Determine the (X, Y) coordinate at the center of the cell enclosing the given text.  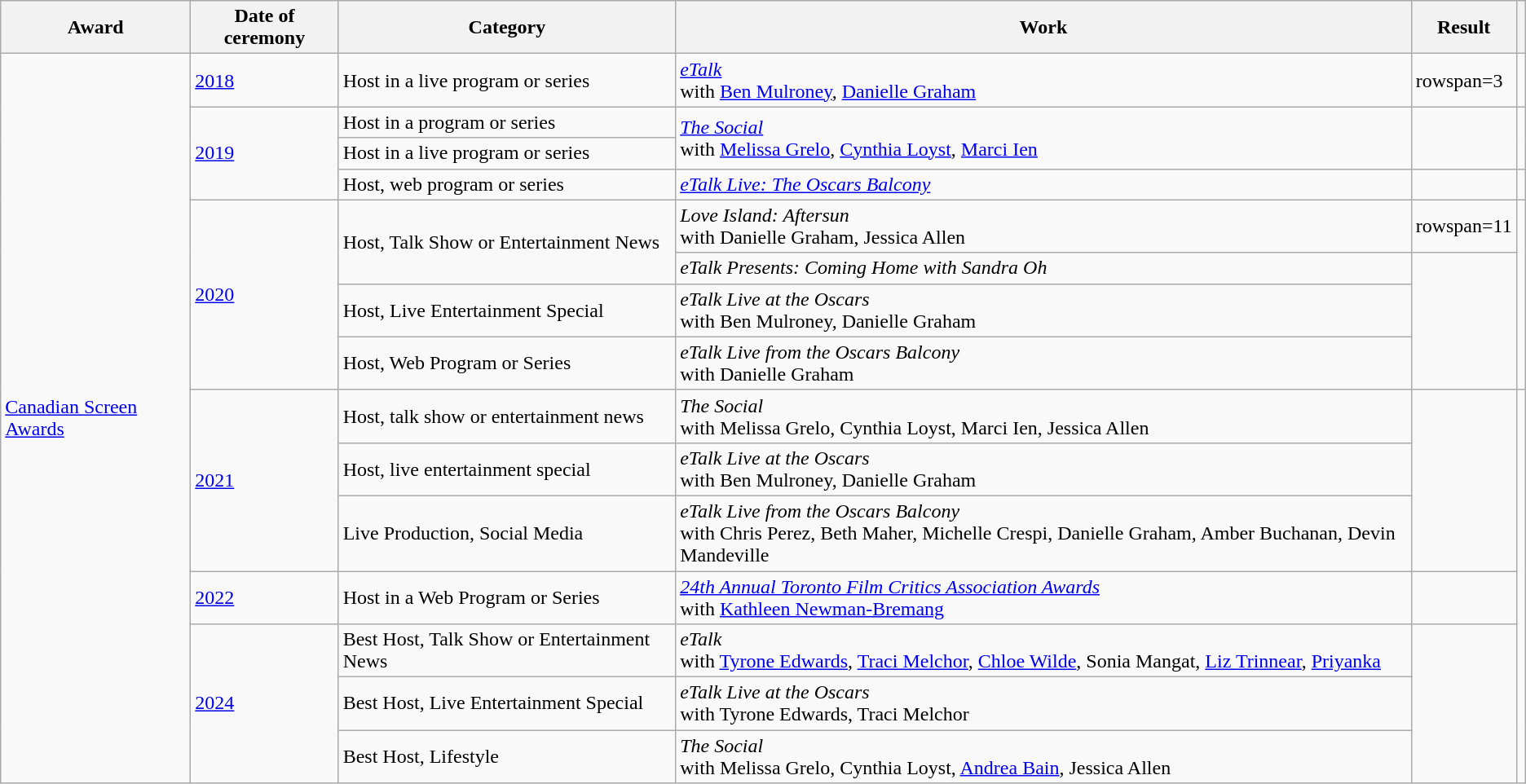
Host, Live Entertainment Special (507, 310)
The Socialwith Melissa Grelo, Cynthia Loyst, Marci Ien (1043, 138)
2019 (264, 153)
Best Host, Live Entertainment Special (507, 704)
eTalk Live from the Oscars Balconywith Chris Perez, Beth Maher, Michelle Crespi, Danielle Graham, Amber Buchanan, Devin Mandeville (1043, 533)
Award (96, 28)
The Socialwith Melissa Grelo, Cynthia Loyst, Andrea Bain, Jessica Allen (1043, 756)
Host in a program or series (507, 122)
Host in a Web Program or Series (507, 597)
eTalkwith Tyrone Edwards, Traci Melchor, Chloe Wilde, Sonia Mangat, Liz Trinnear, Priyanka (1043, 650)
Host, web program or series (507, 184)
Love Island: Aftersunwith Danielle Graham, Jessica Allen (1043, 227)
2022 (264, 597)
rowspan=3 (1464, 80)
Canadian Screen Awards (96, 419)
Work (1043, 28)
Category (507, 28)
Host, Web Program or Series (507, 363)
Date of ceremony (264, 28)
Best Host, Lifestyle (507, 756)
Host, talk show or entertainment news (507, 416)
24th Annual Toronto Film Critics Association Awardswith Kathleen Newman-Bremang (1043, 597)
Result (1464, 28)
eTalk Presents: Coming Home with Sandra Oh (1043, 268)
rowspan=11 (1464, 227)
Live Production, Social Media (507, 533)
Best Host, Talk Show or Entertainment News (507, 650)
eTalk Live: The Oscars Balcony (1043, 184)
2020 (264, 295)
Host, Talk Show or Entertainment News (507, 241)
2024 (264, 704)
eTalk Live at the Oscarswith Tyrone Edwards, Traci Melchor (1043, 704)
2021 (264, 480)
eTalk Live from the Oscars Balconywith Danielle Graham (1043, 363)
Host, live entertainment special (507, 469)
eTalkwith Ben Mulroney, Danielle Graham (1043, 80)
2018 (264, 80)
The Socialwith Melissa Grelo, Cynthia Loyst, Marci Ien, Jessica Allen (1043, 416)
